Return the (x, y) coordinate for the center point of the cell that contains the specified text.  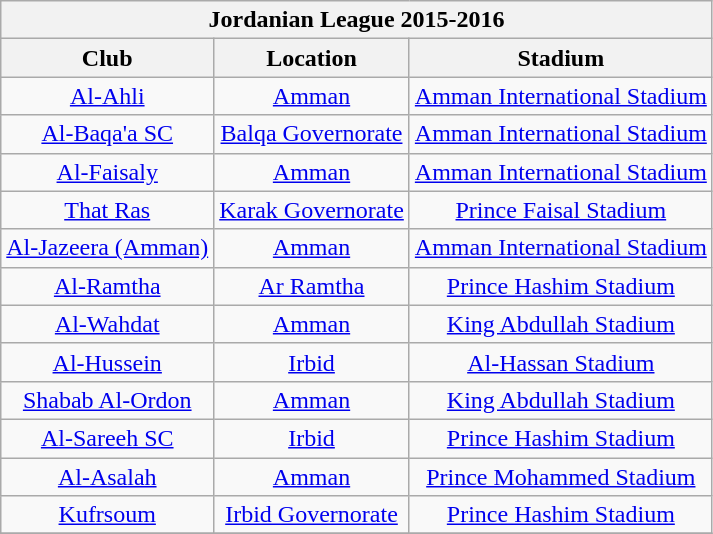
Al-Ahli (108, 96)
Al-Hussein (108, 362)
Al-Jazeera (Amman) (108, 248)
Stadium (560, 58)
Jordanian League 2015-2016 (357, 20)
Al-Asalah (108, 477)
Shabab Al-Ordon (108, 400)
Al-Faisaly (108, 172)
Balqa Governorate (312, 134)
Al-Ramtha (108, 286)
Location (312, 58)
Kufrsoum (108, 515)
Karak Governorate (312, 210)
Al-Wahdat (108, 324)
Club (108, 58)
Ar Ramtha (312, 286)
Al-Hassan Stadium (560, 362)
Prince Faisal Stadium (560, 210)
Al-Baqa'a SC (108, 134)
Irbid Governorate (312, 515)
That Ras (108, 210)
Prince Mohammed Stadium (560, 477)
Al-Sareeh SC (108, 438)
